Capture the cell that displays the provided text and extract its (X, Y) central coordinate. 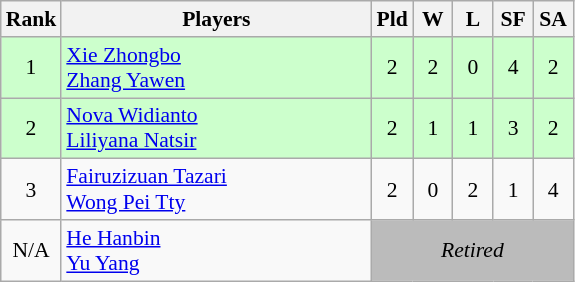
W (433, 19)
Pld (392, 19)
Nova Widianto Liliyana Natsir (216, 128)
SF (513, 19)
L (473, 19)
N/A (32, 250)
Players (216, 19)
Rank (32, 19)
SA (553, 19)
Fairuzizuan Tazari Wong Pei Tty (216, 190)
Xie Zhongbo Zhang Yawen (216, 68)
He Hanbin Yu Yang (216, 250)
Retired (472, 250)
